Search for the cell housing the specified text and yield its (X, Y) center coordinate. 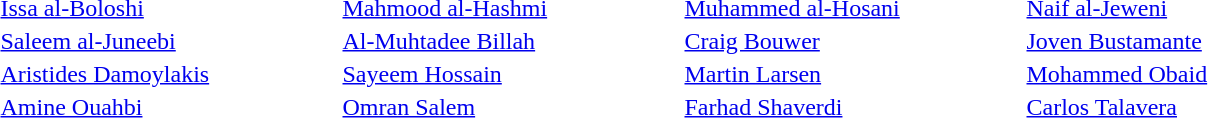
Al-Muhtadee Billah (510, 41)
Craig Bouwer (852, 41)
Martin Larsen (852, 74)
Sayeem Hossain (510, 74)
